Output the (X, Y) coordinate of the center of the cell containing the given text.  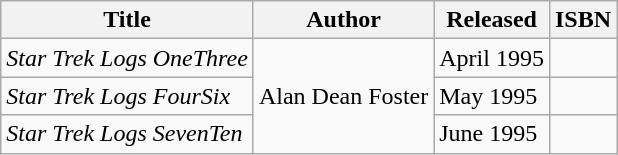
April 1995 (492, 58)
Released (492, 20)
Author (343, 20)
Title (128, 20)
Star Trek Logs SevenTen (128, 134)
May 1995 (492, 96)
Star Trek Logs OneThree (128, 58)
Alan Dean Foster (343, 96)
June 1995 (492, 134)
ISBN (582, 20)
Star Trek Logs FourSix (128, 96)
